Detect which cell encompasses the target text, then output its (x, y) center coordinate. 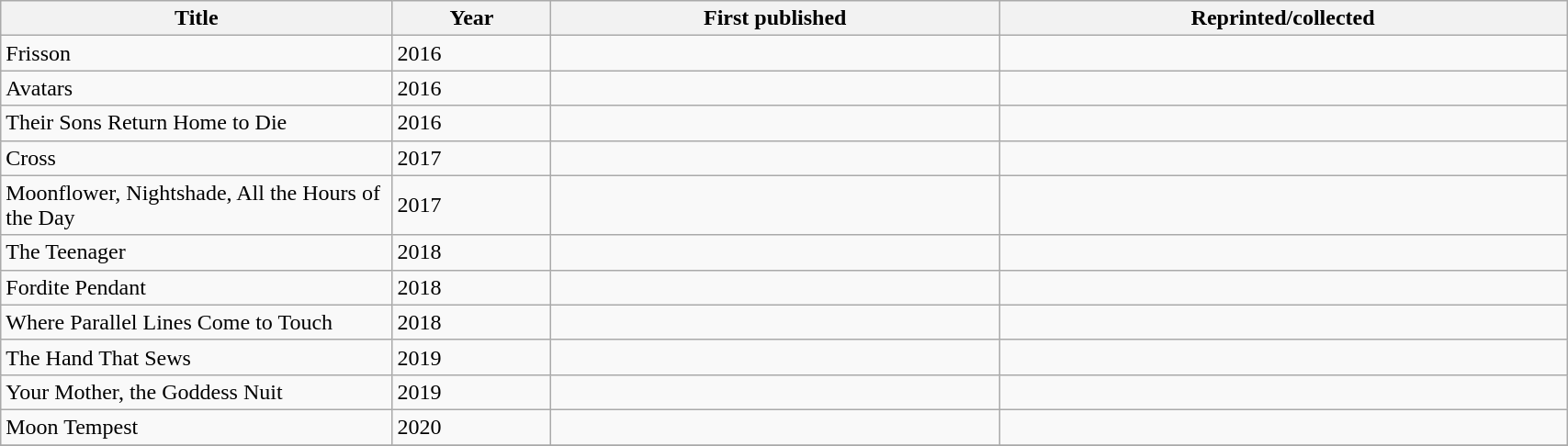
Your Mother, the Goddess Nuit (197, 392)
Where Parallel Lines Come to Touch (197, 322)
Moonflower, Nightshade, All the Hours of the Day (197, 206)
Year (472, 18)
Cross (197, 158)
Title (197, 18)
2020 (472, 427)
Frisson (197, 53)
The Hand That Sews (197, 357)
The Teenager (197, 252)
Fordite Pendant (197, 287)
Reprinted/collected (1283, 18)
First published (775, 18)
Moon Tempest (197, 427)
Their Sons Return Home to Die (197, 123)
Avatars (197, 88)
